Locate the cell with the specified text and output its [x, y] center coordinate. 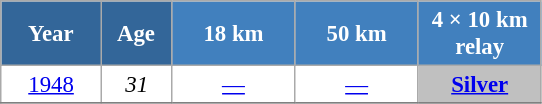
31 [136, 85]
Silver [480, 85]
Age [136, 34]
50 km [356, 34]
1948 [52, 85]
18 km [234, 34]
4 × 10 km relay [480, 34]
Year [52, 34]
